Identify which cell holds the provided text, then report its (x, y) central coordinate. 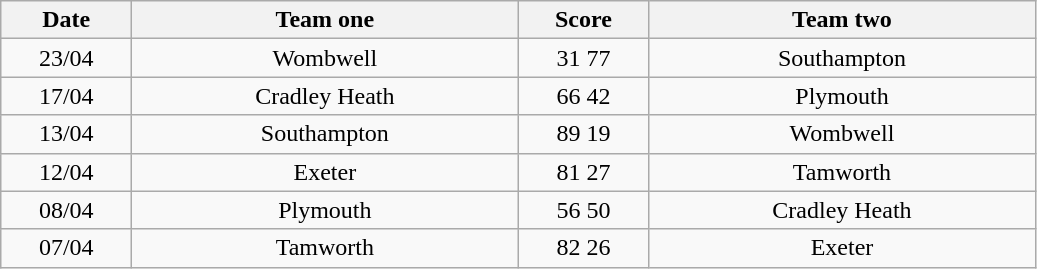
13/04 (66, 134)
66 42 (584, 96)
Score (584, 20)
89 19 (584, 134)
56 50 (584, 210)
31 77 (584, 58)
12/04 (66, 172)
08/04 (66, 210)
Team one (325, 20)
23/04 (66, 58)
82 26 (584, 248)
Team two (842, 20)
17/04 (66, 96)
Date (66, 20)
81 27 (584, 172)
07/04 (66, 248)
